Identify which cell holds the provided text, then report its [X, Y] central coordinate. 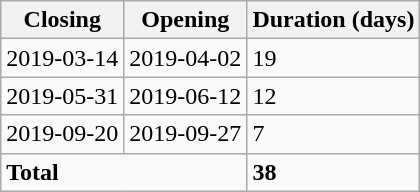
19 [334, 58]
12 [334, 96]
2019-04-02 [186, 58]
2019-09-27 [186, 134]
2019-03-14 [62, 58]
2019-05-31 [62, 96]
Duration (days) [334, 20]
2019-06-12 [186, 96]
38 [334, 172]
Closing [62, 20]
7 [334, 134]
Total [124, 172]
Opening [186, 20]
2019-09-20 [62, 134]
